Capture the cell that displays the provided text and extract its [X, Y] central coordinate. 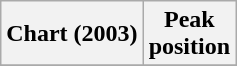
Chart (2003) [72, 34]
Peak position [189, 34]
